Identify which cell holds the provided text, then report its [x, y] central coordinate. 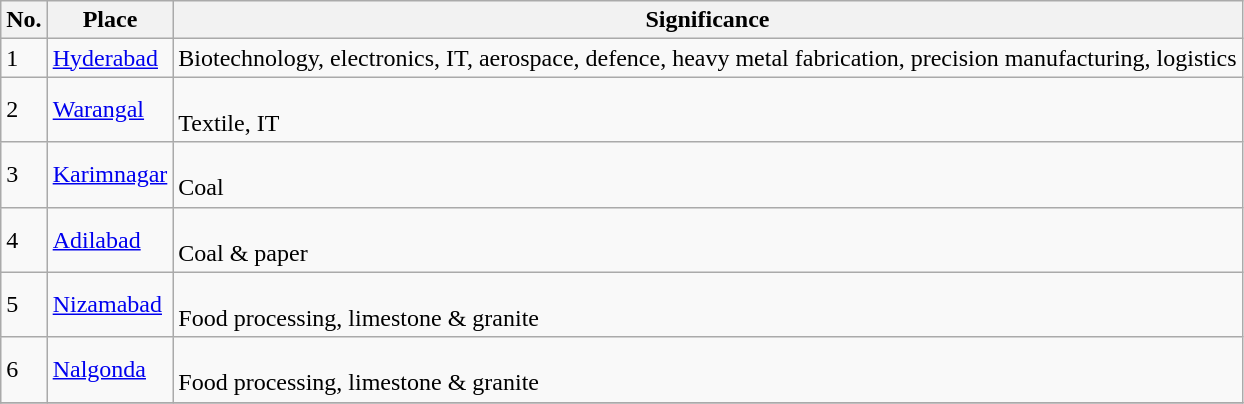
Biotechnology, electronics, IT, aerospace, defence, heavy metal fabrication, precision manufacturing, logistics [708, 58]
Significance [708, 20]
2 [24, 110]
Warangal [110, 110]
Coal [708, 174]
3 [24, 174]
6 [24, 370]
4 [24, 240]
Place [110, 20]
Textile, IT [708, 110]
5 [24, 304]
Coal & paper [708, 240]
Nizamabad [110, 304]
No. [24, 20]
Hyderabad [110, 58]
Karimnagar [110, 174]
1 [24, 58]
Adilabad [110, 240]
Nalgonda [110, 370]
